Find where the given text appears and provide that cell's center as [x, y] coordinate. 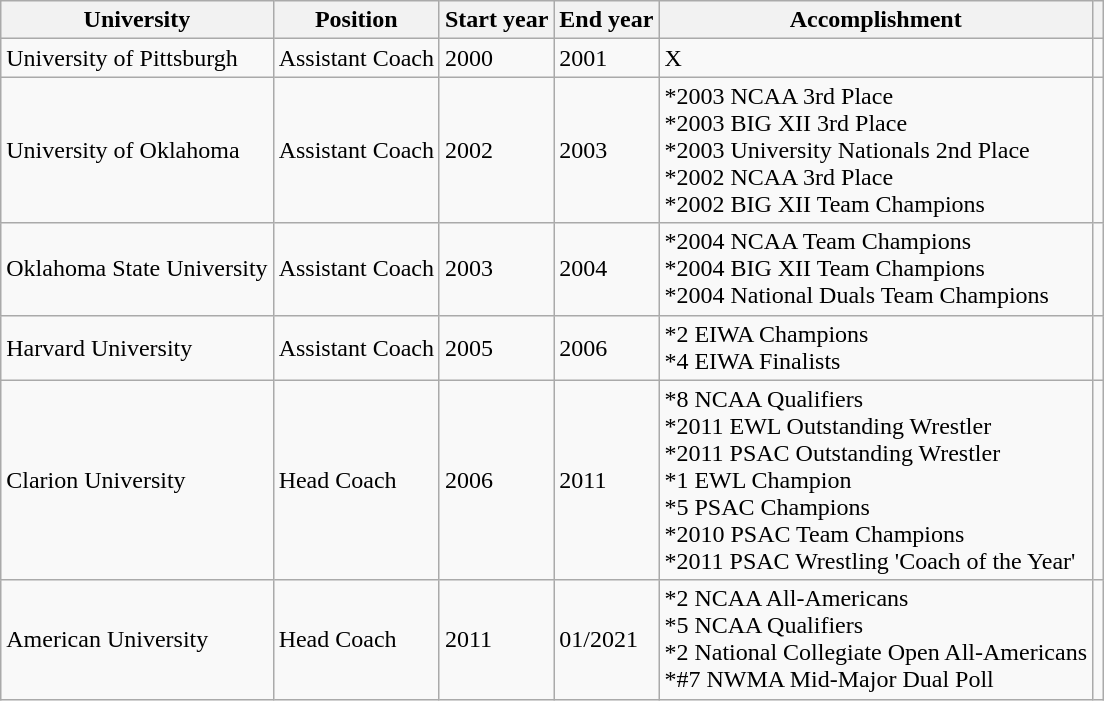
Position [356, 20]
Oklahoma State University [137, 269]
01/2021 [606, 640]
*2004 NCAA Team Champions *2004 BIG XII Team Champions *2004 National Duals Team Champions [876, 269]
Start year [496, 20]
University [137, 20]
Harvard University [137, 348]
*2 EIWA Champions *4 EIWA Finalists [876, 348]
*2003 NCAA 3rd Place *2003 BIG XII 3rd Place *2003 University Nationals 2nd Place *2002 NCAA 3rd Place *2002 BIG XII Team Champions [876, 150]
2002 [496, 150]
2004 [606, 269]
*2 NCAA All-Americans *5 NCAA Qualifiers *2 National Collegiate Open All-Americans *#7 NWMA Mid-Major Dual Poll [876, 640]
University of Oklahoma [137, 150]
University of Pittsburgh [137, 58]
Accomplishment [876, 20]
2000 [496, 58]
2001 [606, 58]
American University [137, 640]
2005 [496, 348]
End year [606, 20]
X [876, 58]
Clarion University [137, 480]
